Locate the cell with the specified text and output its (x, y) center coordinate. 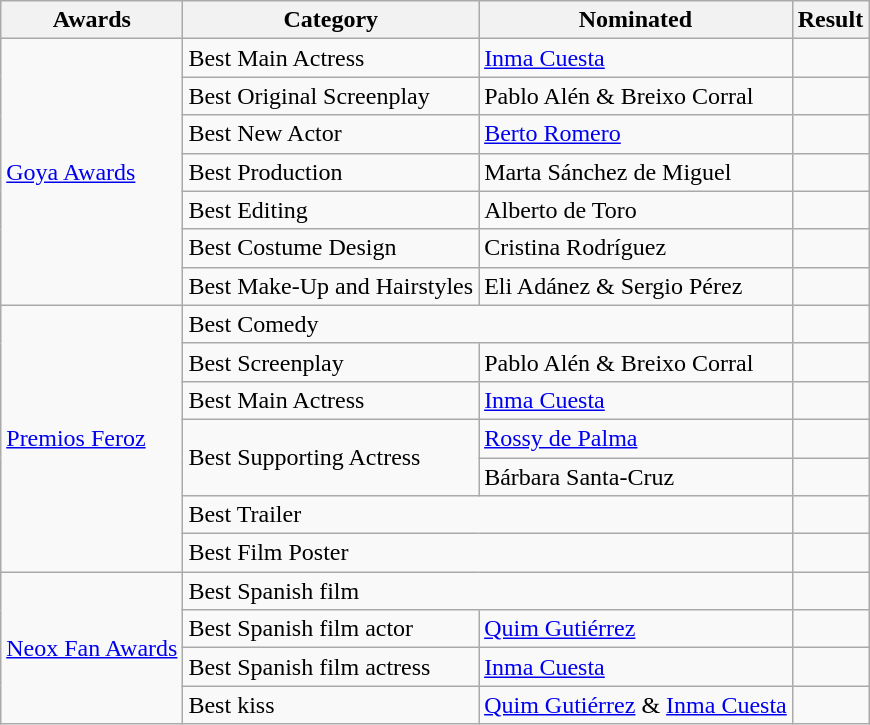
Berto Romero (636, 134)
Rossy de Palma (636, 438)
Neox Fan Awards (92, 648)
Eli Adánez & Sergio Pérez (636, 286)
Best Editing (331, 210)
Best Original Screenplay (331, 96)
Quim Gutiérrez (636, 629)
Best Spanish film actress (331, 667)
Best Spanish film (488, 591)
Nominated (636, 20)
Bárbara Santa-Cruz (636, 477)
Best Comedy (488, 324)
Best kiss (331, 705)
Result (830, 20)
Best Supporting Actress (331, 457)
Best Film Poster (488, 553)
Category (331, 20)
Cristina Rodríguez (636, 248)
Marta Sánchez de Miguel (636, 172)
Goya Awards (92, 172)
Best New Actor (331, 134)
Awards (92, 20)
Best Trailer (488, 515)
Best Costume Design (331, 248)
Best Screenplay (331, 362)
Best Production (331, 172)
Premios Feroz (92, 438)
Alberto de Toro (636, 210)
Quim Gutiérrez & Inma Cuesta (636, 705)
Best Make-Up and Hairstyles (331, 286)
Best Spanish film actor (331, 629)
